Find where the given text appears and provide that cell's center as (x, y) coordinate. 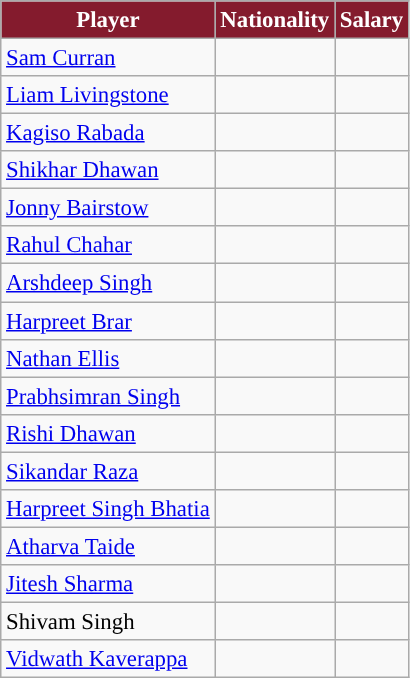
Kagiso Rabada (108, 133)
Rishi Dhawan (108, 433)
Jitesh Sharma (108, 584)
Prabhsimran Singh (108, 396)
Atharva Taide (108, 546)
Nationality (274, 20)
Shivam Singh (108, 621)
Liam Livingstone (108, 95)
Vidwath Kaverappa (108, 659)
Sikandar Raza (108, 471)
Rahul Chahar (108, 245)
Harpreet Brar (108, 321)
Sam Curran (108, 58)
Shikhar Dhawan (108, 170)
Harpreet Singh Bhatia (108, 509)
Arshdeep Singh (108, 283)
Jonny Bairstow (108, 208)
Nathan Ellis (108, 358)
Player (108, 20)
Salary (372, 20)
